Determine the (x, y) coordinate at the center of the cell enclosing the given text.  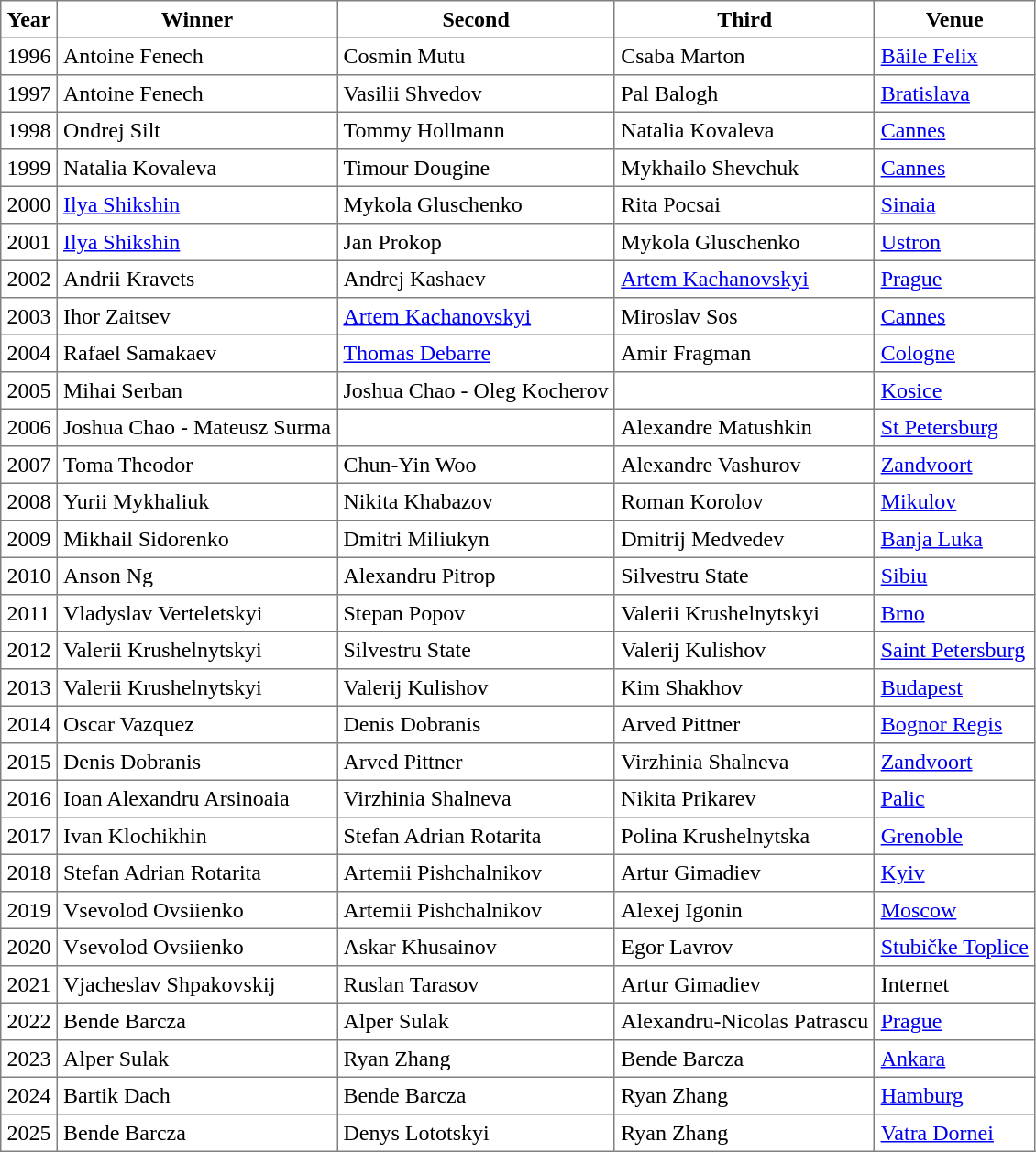
Tommy Hollmann (477, 130)
2019 (29, 910)
2017 (29, 836)
Mykhailo Shevchuk (744, 168)
Sibiu (955, 576)
Second (477, 19)
2014 (29, 724)
Bartik Dach (196, 1095)
2020 (29, 947)
Saint Petersburg (955, 650)
Amir Fragman (744, 353)
Venue (955, 19)
2002 (29, 279)
Ioan Alexandru Arsinoaia (196, 798)
Yurii Mykhaliuk (196, 501)
1999 (29, 168)
Anson Ng (196, 576)
2006 (29, 427)
Polina Krushelnytska (744, 836)
Joshua Chao - Mateusz Surma (196, 427)
Dmitrij Medvedev (744, 539)
Bognor Regis (955, 724)
Ankara (955, 1059)
Ihor Zaitsev (196, 316)
Pal Balogh (744, 93)
Dmitri Miliukyn (477, 539)
Mikulov (955, 501)
Cologne (955, 353)
2025 (29, 1133)
2018 (29, 872)
Andrii Kravets (196, 279)
Year (29, 19)
Denys Lototskyi (477, 1133)
2008 (29, 501)
Thomas Debarre (477, 353)
Oscar Vazquez (196, 724)
Alexandre Matushkin (744, 427)
Kyiv (955, 872)
2022 (29, 1021)
2013 (29, 687)
Roman Korolov (744, 501)
Nikita Khabazov (477, 501)
Grenoble (955, 836)
2003 (29, 316)
2001 (29, 242)
Brno (955, 613)
2012 (29, 650)
2021 (29, 984)
Ustron (955, 242)
Kosice (955, 390)
Joshua Chao - Oleg Kocherov (477, 390)
Winner (196, 19)
Chun-Yin Woo (477, 465)
2016 (29, 798)
Ondrej Silt (196, 130)
2023 (29, 1059)
Miroslav Sos (744, 316)
2015 (29, 762)
Bratislava (955, 93)
Internet (955, 984)
2010 (29, 576)
Vasilii Shvedov (477, 93)
Alexej Igonin (744, 910)
Egor Lavrov (744, 947)
Hamburg (955, 1095)
Third (744, 19)
2007 (29, 465)
Budapest (955, 687)
Moscow (955, 910)
Toma Theodor (196, 465)
Alexandru-Nicolas Patrascu (744, 1021)
2000 (29, 204)
Rita Pocsai (744, 204)
2011 (29, 613)
Stubičke Toplice (955, 947)
Rafael Samakaev (196, 353)
Vatra Dornei (955, 1133)
Mihai Serban (196, 390)
2024 (29, 1095)
Banja Luka (955, 539)
Askar Khusainov (477, 947)
St Petersburg (955, 427)
Sinaia (955, 204)
Alexandru Pitrop (477, 576)
Nikita Prikarev (744, 798)
1997 (29, 93)
Cosmin Mutu (477, 56)
Stepan Popov (477, 613)
1996 (29, 56)
Alexandre Vashurov (744, 465)
Andrej Kashaev (477, 279)
Vjacheslav Shpakovskij (196, 984)
1998 (29, 130)
2004 (29, 353)
Vladyslav Verteletskyi (196, 613)
Csaba Marton (744, 56)
Ruslan Tarasov (477, 984)
Ivan Klochikhin (196, 836)
2005 (29, 390)
Timour Dougine (477, 168)
Palic (955, 798)
Kim Shakhov (744, 687)
Mikhail Sidorenko (196, 539)
Jan Prokop (477, 242)
Băile Felix (955, 56)
2009 (29, 539)
